For the text-containing cell, return its midpoint in [X, Y] coordinate format. 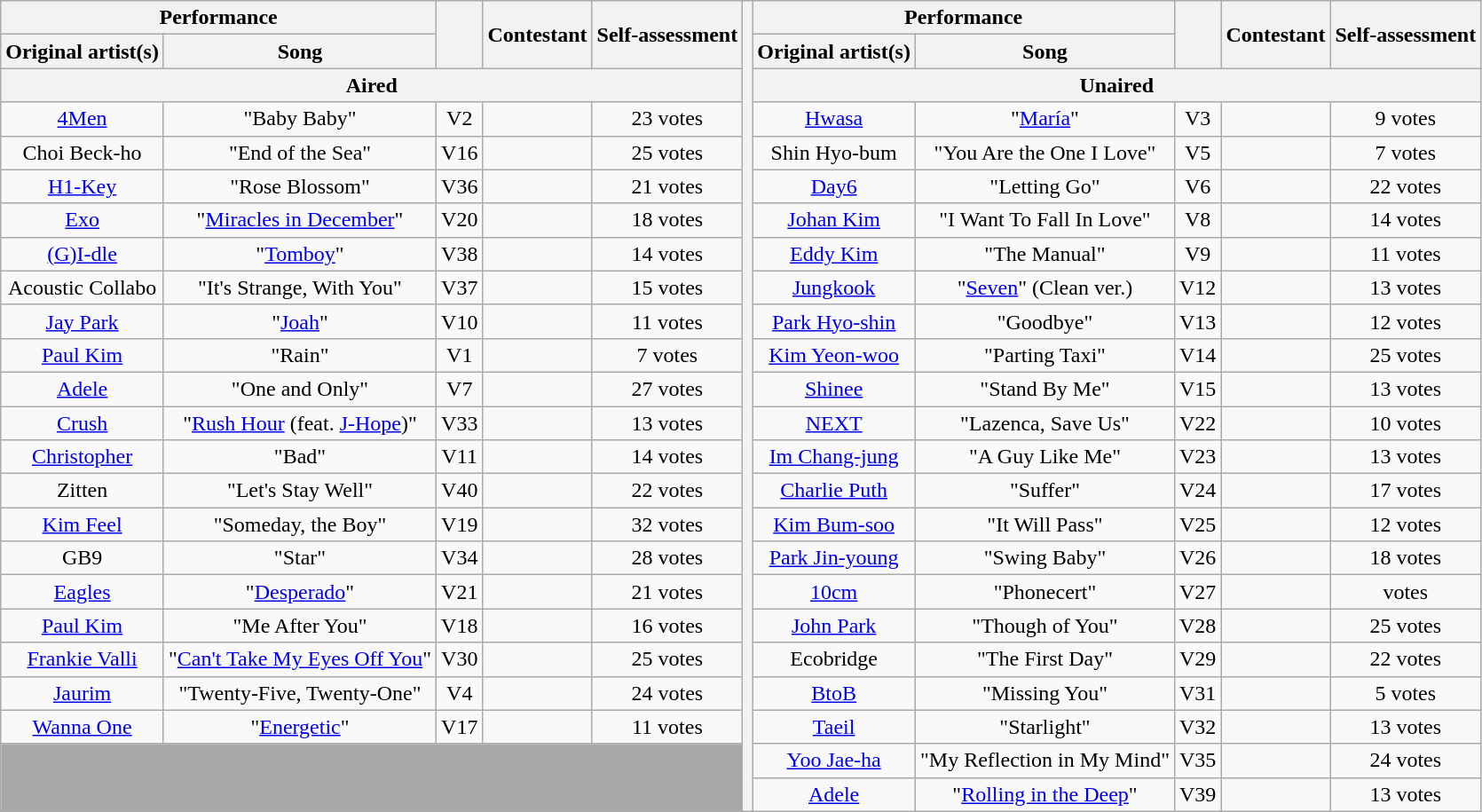
"Rolling in the Deep" [1044, 794]
V18 [460, 626]
16 votes [667, 626]
V20 [460, 220]
Im Chang-jung [834, 457]
H1-Key [83, 186]
"You Are the One I Love" [1044, 153]
"A Guy Like Me" [1044, 457]
votes [1406, 592]
32 votes [667, 524]
Eagles [83, 592]
Christopher [83, 457]
V22 [1197, 423]
GB9 [83, 558]
17 votes [1406, 491]
27 votes [667, 389]
"The Manual" [1044, 254]
"María" [1044, 119]
V17 [460, 727]
"It's Strange, With You" [300, 288]
"One and Only" [300, 389]
"Goodbye" [1044, 321]
V27 [1197, 592]
V30 [460, 659]
Charlie Puth [834, 491]
"The First Day" [1044, 659]
V35 [1197, 761]
"Energetic" [300, 727]
Jaurim [83, 693]
Aired [372, 85]
10cm [834, 592]
"Rush Hour (feat. J-Hope)" [300, 423]
"I Want To Fall In Love" [1044, 220]
V16 [460, 153]
Choi Beck-ho [83, 153]
V5 [1197, 153]
"Seven" (Clean ver.) [1044, 288]
9 votes [1406, 119]
V6 [1197, 186]
(G)I-dle [83, 254]
Kim Bum-soo [834, 524]
V12 [1197, 288]
V28 [1197, 626]
"Lazenca, Save Us" [1044, 423]
V32 [1197, 727]
V34 [460, 558]
Frankie Valli [83, 659]
"Though of You" [1044, 626]
"Letting Go" [1044, 186]
"End of the Sea" [300, 153]
Jay Park [83, 321]
28 votes [667, 558]
V14 [1197, 355]
V31 [1197, 693]
Park Hyo-shin [834, 321]
"Suffer" [1044, 491]
"Let's Stay Well" [300, 491]
Kim Yeon-woo [834, 355]
Taeil [834, 727]
Hwasa [834, 119]
Jungkook [834, 288]
23 votes [667, 119]
Shin Hyo-bum [834, 153]
"Bad" [300, 457]
Day6 [834, 186]
4Men [83, 119]
V29 [1197, 659]
"Can't Take My Eyes Off You" [300, 659]
V40 [460, 491]
V23 [1197, 457]
5 votes [1406, 693]
V9 [1197, 254]
V7 [460, 389]
Wanna One [83, 727]
Crush [83, 423]
Ecobridge [834, 659]
V26 [1197, 558]
Johan Kim [834, 220]
V19 [460, 524]
"Swing Baby" [1044, 558]
V38 [460, 254]
"Desperado" [300, 592]
"Baby Baby" [300, 119]
"Tomboy" [300, 254]
15 votes [667, 288]
Unaired [1116, 85]
John Park [834, 626]
V24 [1197, 491]
"It Will Pass" [1044, 524]
"Me After You" [300, 626]
"Parting Taxi" [1044, 355]
Kim Feel [83, 524]
BtoB [834, 693]
Zitten [83, 491]
V2 [460, 119]
Eddy Kim [834, 254]
"Missing You" [1044, 693]
"Starlight" [1044, 727]
V4 [460, 693]
10 votes [1406, 423]
"Phonecert" [1044, 592]
Exo [83, 220]
"Rain" [300, 355]
V33 [460, 423]
NEXT [834, 423]
V25 [1197, 524]
V21 [460, 592]
V13 [1197, 321]
"Joah" [300, 321]
"Twenty-Five, Twenty-One" [300, 693]
"Rose Blossom" [300, 186]
"Star" [300, 558]
V1 [460, 355]
"Someday, the Boy" [300, 524]
V8 [1197, 220]
V37 [460, 288]
V15 [1197, 389]
Yoo Jae-ha [834, 761]
Park Jin-young [834, 558]
"Miracles in December" [300, 220]
V39 [1197, 794]
Acoustic Collabo [83, 288]
V10 [460, 321]
V36 [460, 186]
"Stand By Me" [1044, 389]
Shinee [834, 389]
V11 [460, 457]
V3 [1197, 119]
"My Reflection in My Mind" [1044, 761]
